Output the (X, Y) coordinate of the center of the cell containing the given text.  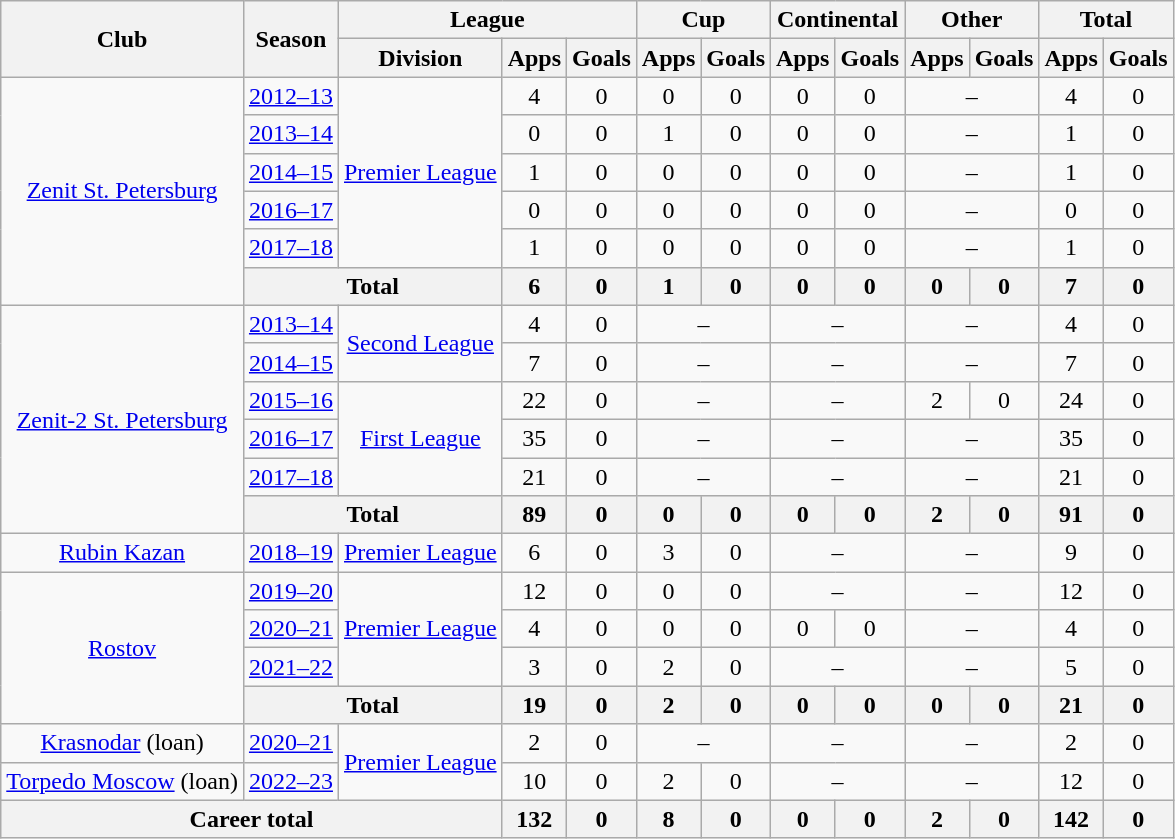
Season (290, 39)
Zenit St. Petersburg (122, 191)
2018–19 (290, 553)
22 (534, 400)
Rostov (122, 648)
24 (1071, 400)
2015–16 (290, 400)
League (487, 20)
Torpedo Moscow (loan) (122, 781)
2019–20 (290, 591)
8 (668, 819)
Krasnodar (loan) (122, 743)
First League (420, 438)
132 (534, 819)
2021–22 (290, 667)
Division (420, 58)
Zenit-2 St. Petersburg (122, 419)
2022–23 (290, 781)
19 (534, 705)
Rubin Kazan (122, 553)
Career total (252, 819)
9 (1071, 553)
Cup (703, 20)
5 (1071, 667)
Second League (420, 343)
89 (534, 515)
Other (972, 20)
91 (1071, 515)
2012–13 (290, 96)
142 (1071, 819)
Continental (838, 20)
10 (534, 781)
Club (122, 39)
